Locate the cell with the specified text and output its [X, Y] center coordinate. 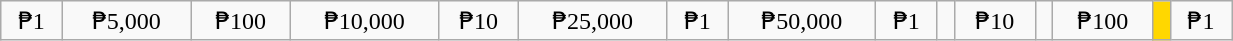
₱50,000 [802, 21]
₱10,000 [364, 21]
₱25,000 [593, 21]
₱5,000 [126, 21]
